Return the (x, y) coordinate for the center point of the cell that contains the specified text.  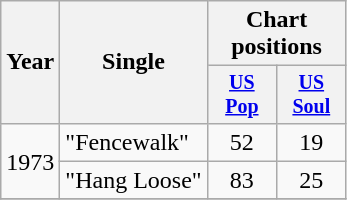
52 (242, 142)
Single (134, 62)
25 (312, 180)
83 (242, 180)
Chart positions (276, 34)
"Hang Loose" (134, 180)
USPop (242, 94)
19 (312, 142)
1973 (30, 161)
Year (30, 62)
"Fencewalk" (134, 142)
USSoul (312, 94)
